Return the [X, Y] coordinate for the center point of the cell that contains the specified text.  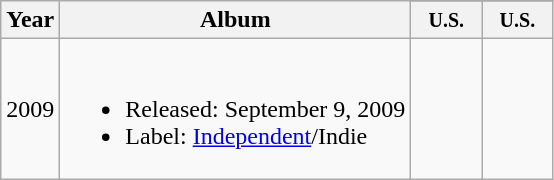
Released: September 9, 2009Label: Independent/Indie [236, 109]
2009 [30, 109]
Year [30, 20]
Album [236, 20]
